Return the (x, y) coordinate for the center point of the cell that contains the specified text.  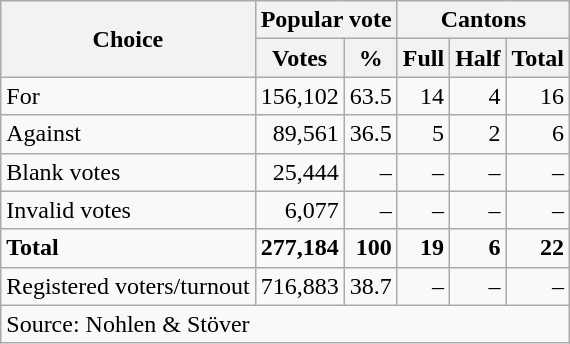
Blank votes (128, 172)
Full (423, 58)
Invalid votes (128, 210)
22 (538, 248)
Votes (300, 58)
Popular vote (326, 20)
5 (423, 134)
716,883 (300, 286)
100 (370, 248)
Source: Nohlen & Stöver (286, 324)
36.5 (370, 134)
63.5 (370, 96)
25,444 (300, 172)
4 (478, 96)
89,561 (300, 134)
Cantons (483, 20)
2 (478, 134)
Registered voters/turnout (128, 286)
For (128, 96)
16 (538, 96)
19 (423, 248)
Against (128, 134)
14 (423, 96)
% (370, 58)
38.7 (370, 286)
Choice (128, 39)
277,184 (300, 248)
6,077 (300, 210)
156,102 (300, 96)
Half (478, 58)
